Return (X, Y) of the center of cell containing provided text 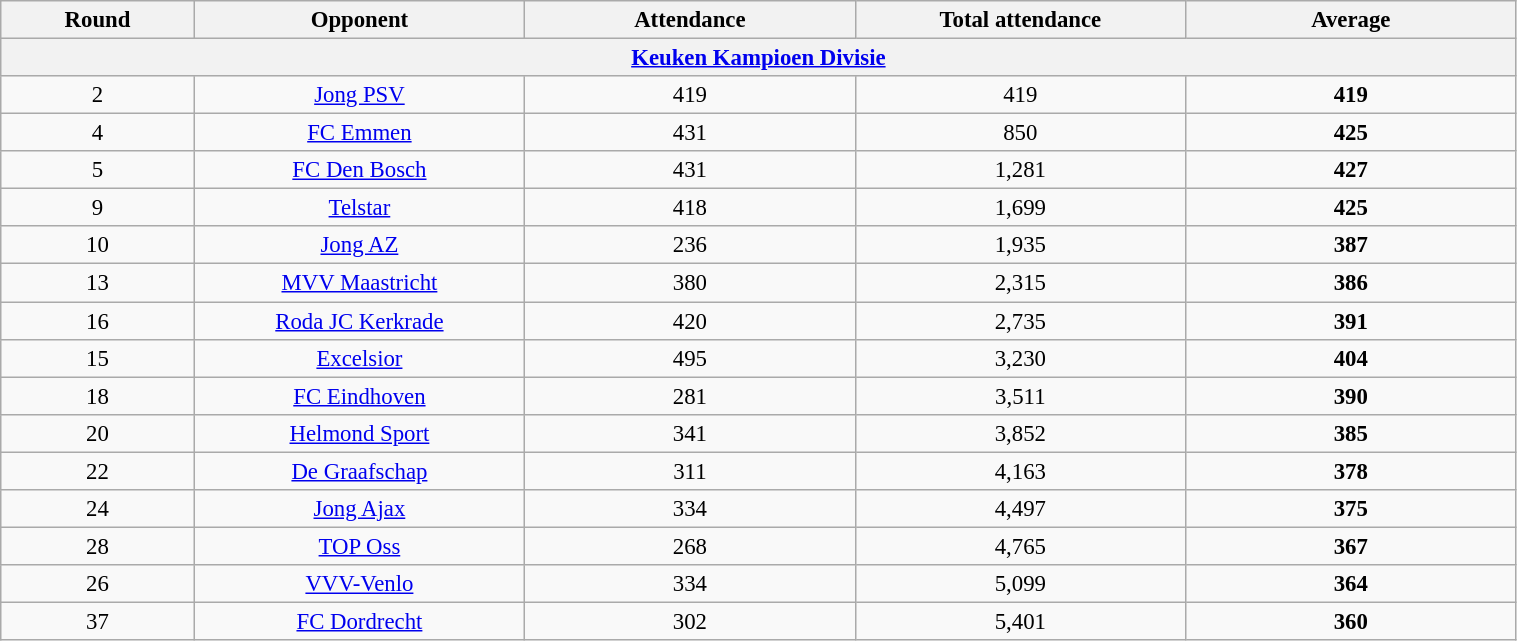
367 (1351, 546)
386 (1351, 283)
420 (690, 321)
VVV-Venlo (359, 584)
427 (1351, 170)
20 (98, 433)
16 (98, 321)
Total attendance (1020, 20)
Jong PSV (359, 95)
Helmond Sport (359, 433)
3,230 (1020, 358)
4,765 (1020, 546)
391 (1351, 321)
Round (98, 20)
MVV Maastricht (359, 283)
3,852 (1020, 433)
404 (1351, 358)
Keuken Kampioen Divisie (758, 58)
Opponent (359, 20)
Jong Ajax (359, 509)
26 (98, 584)
418 (690, 208)
4,163 (1020, 471)
2,735 (1020, 321)
FC Emmen (359, 133)
387 (1351, 245)
TOP Oss (359, 546)
Attendance (690, 20)
13 (98, 283)
De Graafschap (359, 471)
360 (1351, 621)
FC Dordrecht (359, 621)
364 (1351, 584)
9 (98, 208)
1,699 (1020, 208)
5,401 (1020, 621)
380 (690, 283)
5,099 (1020, 584)
390 (1351, 396)
Excelsior (359, 358)
18 (98, 396)
28 (98, 546)
341 (690, 433)
24 (98, 509)
FC Eindhoven (359, 396)
Roda JC Kerkrade (359, 321)
1,281 (1020, 170)
385 (1351, 433)
Telstar (359, 208)
3,511 (1020, 396)
495 (690, 358)
15 (98, 358)
378 (1351, 471)
375 (1351, 509)
4,497 (1020, 509)
236 (690, 245)
FC Den Bosch (359, 170)
5 (98, 170)
22 (98, 471)
1,935 (1020, 245)
4 (98, 133)
Average (1351, 20)
281 (690, 396)
37 (98, 621)
311 (690, 471)
2 (98, 95)
Jong AZ (359, 245)
268 (690, 546)
10 (98, 245)
2,315 (1020, 283)
302 (690, 621)
850 (1020, 133)
